Detect which cell encompasses the target text, then output its (X, Y) center coordinate. 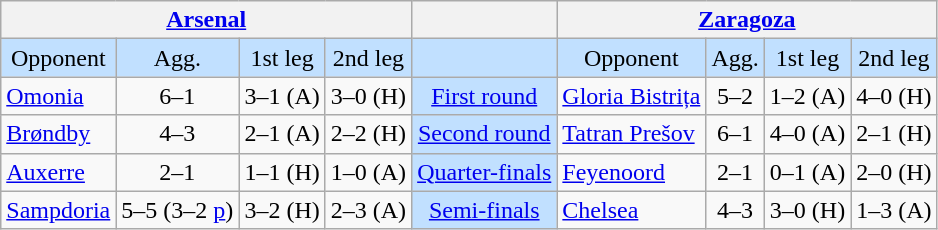
2–3 (A) (368, 210)
3–1 (A) (282, 96)
4–0 (A) (807, 134)
Second round (484, 134)
Gloria Bistrița (632, 96)
0–1 (A) (807, 172)
Omonia (58, 96)
Chelsea (632, 210)
1–2 (A) (807, 96)
1–3 (A) (894, 210)
1–0 (A) (368, 172)
2–0 (H) (894, 172)
1–1 (H) (282, 172)
First round (484, 96)
2–2 (H) (368, 134)
Feyenoord (632, 172)
5–2 (735, 96)
Quarter-finals (484, 172)
2–1 (A) (282, 134)
5–5 (3–2 p) (178, 210)
3–2 (H) (282, 210)
Tatran Prešov (632, 134)
Auxerre (58, 172)
Brøndby (58, 134)
Semi-finals (484, 210)
Zaragoza (747, 20)
2–1 (H) (894, 134)
4–0 (H) (894, 96)
Arsenal (206, 20)
Sampdoria (58, 210)
